Capture the cell that displays the provided text and extract its [x, y] central coordinate. 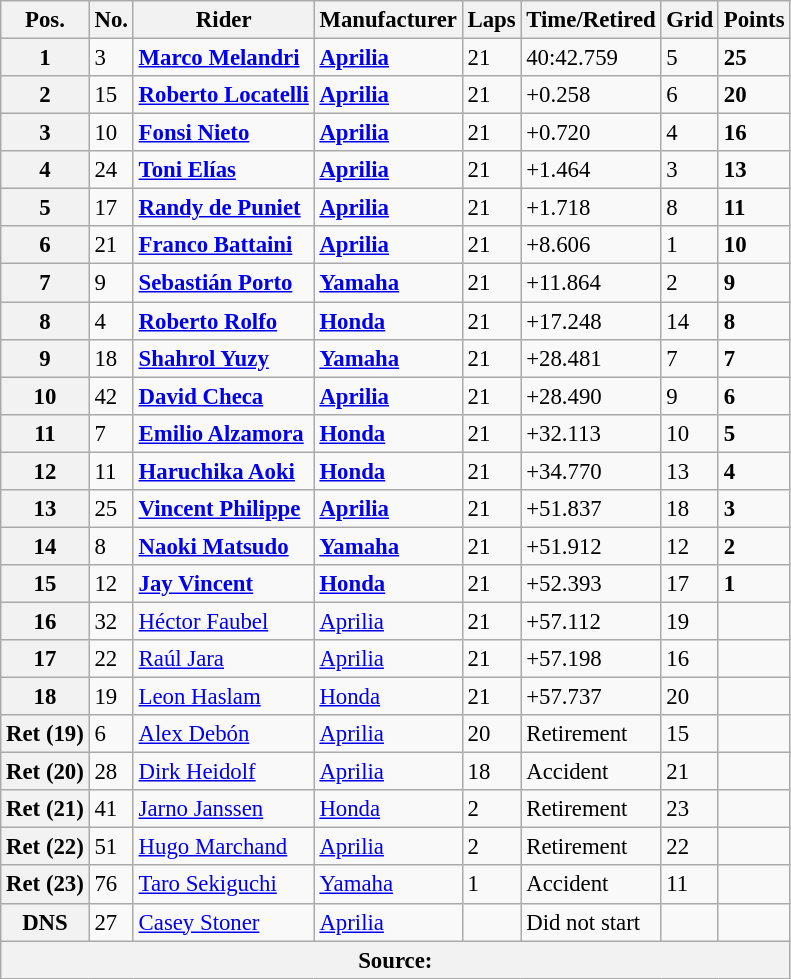
Jay Vincent [224, 584]
David Checa [224, 396]
Dirk Heidolf [224, 772]
Pos. [45, 20]
Ret (23) [45, 885]
Emilio Alzamora [224, 433]
24 [111, 170]
+1.464 [591, 170]
42 [111, 396]
Source: [396, 960]
Ret (20) [45, 772]
Taro Sekiguchi [224, 885]
Héctor Faubel [224, 621]
+0.258 [591, 95]
32 [111, 621]
Points [754, 20]
Vincent Philippe [224, 509]
Ret (19) [45, 734]
Naoki Matsudo [224, 546]
Fonsi Nieto [224, 133]
Randy de Puniet [224, 208]
DNS [45, 922]
Alex Debón [224, 734]
27 [111, 922]
Roberto Locatelli [224, 95]
Toni Elías [224, 170]
+11.864 [591, 283]
23 [690, 809]
Leon Haslam [224, 697]
+1.718 [591, 208]
Manufacturer [388, 20]
Ret (22) [45, 847]
76 [111, 885]
51 [111, 847]
+57.112 [591, 621]
+52.393 [591, 584]
Raúl Jara [224, 659]
+8.606 [591, 245]
41 [111, 809]
40:42.759 [591, 58]
Sebastián Porto [224, 283]
+0.720 [591, 133]
+28.481 [591, 358]
Ret (21) [45, 809]
Haruchika Aoki [224, 471]
+28.490 [591, 396]
+51.837 [591, 509]
+32.113 [591, 433]
+17.248 [591, 321]
+51.912 [591, 546]
Shahrol Yuzy [224, 358]
+57.198 [591, 659]
+57.737 [591, 697]
No. [111, 20]
Rider [224, 20]
Laps [492, 20]
+34.770 [591, 471]
Jarno Janssen [224, 809]
Did not start [591, 922]
Franco Battaini [224, 245]
Hugo Marchand [224, 847]
Marco Melandri [224, 58]
Casey Stoner [224, 922]
Time/Retired [591, 20]
28 [111, 772]
Roberto Rolfo [224, 321]
Grid [690, 20]
